Pinpoint the cell where the given text exists, returning its (x, y) midpoint coordinate. 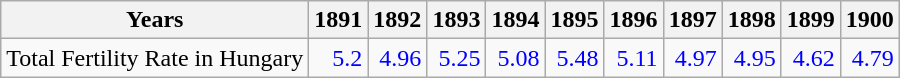
4.79 (870, 58)
1900 (870, 20)
Total Fertility Rate in Hungary (155, 58)
1891 (338, 20)
4.62 (810, 58)
1893 (456, 20)
1895 (574, 20)
5.11 (634, 58)
5.48 (574, 58)
Years (155, 20)
4.96 (398, 58)
4.95 (752, 58)
5.08 (516, 58)
1897 (692, 20)
5.25 (456, 58)
4.97 (692, 58)
1894 (516, 20)
5.2 (338, 58)
1898 (752, 20)
1896 (634, 20)
1899 (810, 20)
1892 (398, 20)
